Locate the cell with the specified text and output its (X, Y) center coordinate. 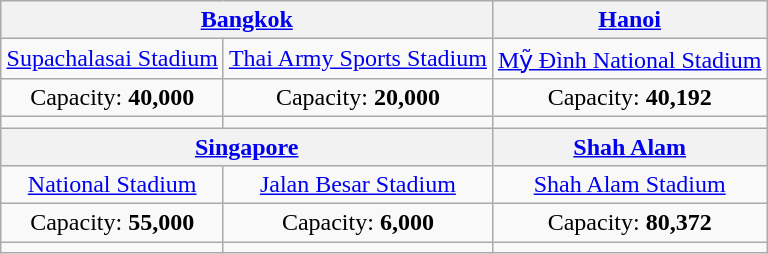
Shah Alam (630, 147)
Capacity: 55,000 (112, 223)
Capacity: 80,372 (630, 223)
Mỹ Đình National Stadium (630, 59)
Hanoi (630, 20)
Singapore (246, 147)
National Stadium (112, 185)
Shah Alam Stadium (630, 185)
Bangkok (246, 20)
Capacity: 40,000 (112, 97)
Thai Army Sports Stadium (358, 59)
Capacity: 40,192 (630, 97)
Capacity: 20,000 (358, 97)
Supachalasai Stadium (112, 59)
Jalan Besar Stadium (358, 185)
Capacity: 6,000 (358, 223)
